From the cell containing the given text, extract its center point as (x, y) coordinate. 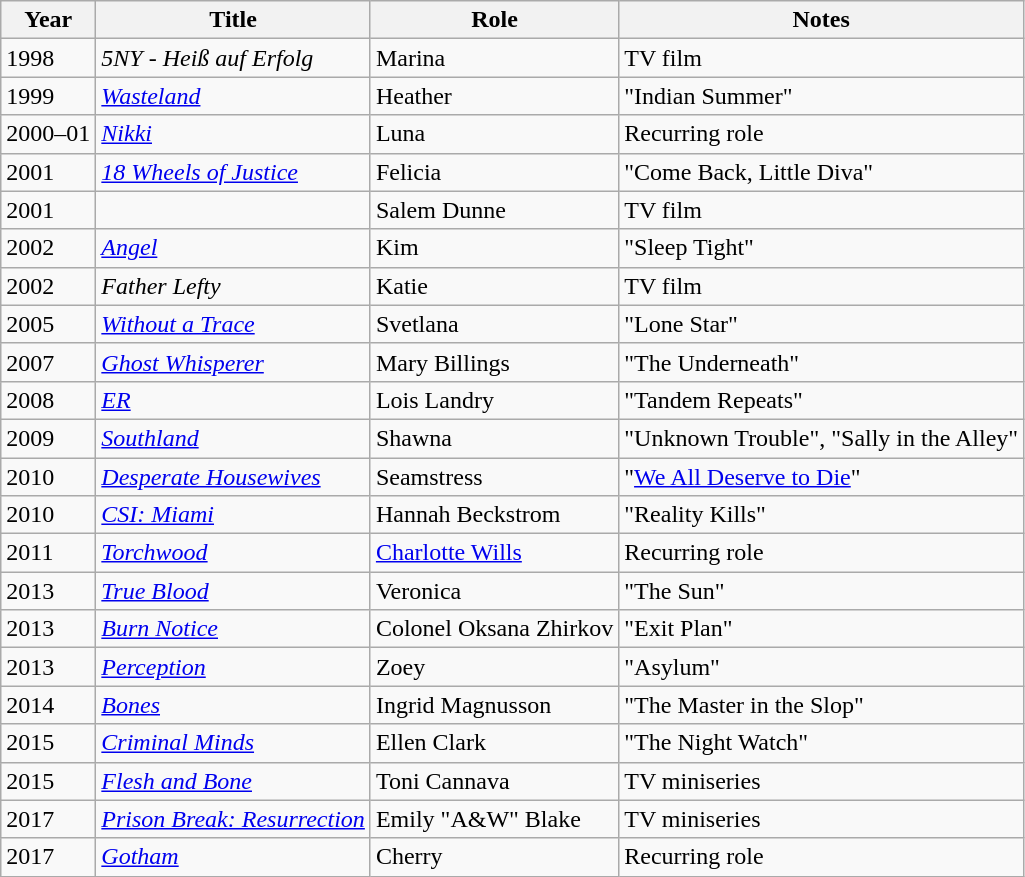
Gotham (234, 857)
Emily "A&W" Blake (494, 819)
Ellen Clark (494, 743)
Veronica (494, 591)
CSI: Miami (234, 515)
"The Sun" (822, 591)
Without a Trace (234, 324)
Seamstress (494, 477)
Kim (494, 248)
5NY - Heiß auf Erfolg (234, 58)
Angel (234, 248)
Heather (494, 96)
Notes (822, 20)
"The Underneath" (822, 362)
Cherry (494, 857)
Title (234, 20)
Role (494, 20)
Colonel Oksana Zhirkov (494, 629)
"The Night Watch" (822, 743)
Criminal Minds (234, 743)
Hannah Beckstrom (494, 515)
"We All Deserve to Die" (822, 477)
Luna (494, 134)
Lois Landry (494, 400)
"Exit Plan" (822, 629)
"Come Back, Little Diva" (822, 172)
Nikki (234, 134)
"Indian Summer" (822, 96)
Desperate Housewives (234, 477)
Prison Break: Resurrection (234, 819)
"Asylum" (822, 667)
Shawna (494, 438)
"Unknown Trouble", "Sally in the Alley" (822, 438)
True Blood (234, 591)
2000–01 (48, 134)
Wasteland (234, 96)
1998 (48, 58)
2014 (48, 705)
18 Wheels of Justice (234, 172)
"The Master in the Slop" (822, 705)
Charlotte Wills (494, 553)
Burn Notice (234, 629)
ER (234, 400)
"Sleep Tight" (822, 248)
Marina (494, 58)
2011 (48, 553)
Katie (494, 286)
2009 (48, 438)
"Lone Star" (822, 324)
Year (48, 20)
Father Lefty (234, 286)
Ghost Whisperer (234, 362)
Felicia (494, 172)
Southland (234, 438)
2005 (48, 324)
Bones (234, 705)
Torchwood (234, 553)
1999 (48, 96)
Ingrid Magnusson (494, 705)
Zoey (494, 667)
Flesh and Bone (234, 781)
"Tandem Repeats" (822, 400)
Toni Cannava (494, 781)
Svetlana (494, 324)
"Reality Kills" (822, 515)
2008 (48, 400)
2007 (48, 362)
Salem Dunne (494, 210)
Perception (234, 667)
Mary Billings (494, 362)
